Provide the [X, Y] coordinate of the cell's center where the given text is located.  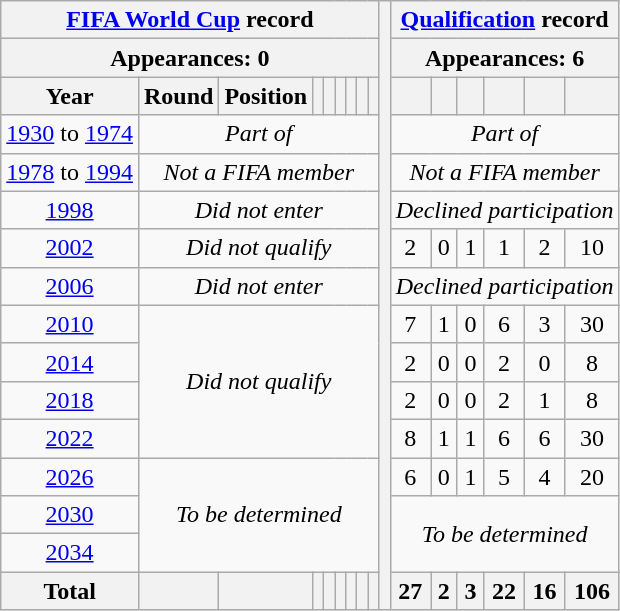
22 [504, 591]
2034 [70, 553]
2030 [70, 515]
5 [504, 477]
Position [266, 96]
2006 [70, 286]
7 [410, 324]
Round [178, 96]
106 [592, 591]
16 [544, 591]
Total [70, 591]
1930 to 1974 [70, 134]
2022 [70, 438]
2018 [70, 400]
FIFA World Cup record [190, 20]
10 [592, 248]
Appearances: 6 [504, 58]
Year [70, 96]
2014 [70, 362]
Qualification record [504, 20]
27 [410, 591]
Appearances: 0 [190, 58]
1998 [70, 210]
2026 [70, 477]
2002 [70, 248]
4 [544, 477]
2010 [70, 324]
20 [592, 477]
1978 to 1994 [70, 172]
